From the cell containing the given text, extract its center point as (X, Y) coordinate. 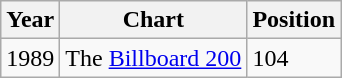
The Billboard 200 (154, 58)
1989 (30, 58)
Year (30, 20)
104 (294, 58)
Chart (154, 20)
Position (294, 20)
